Return the [X, Y] coordinate for the center point of the cell that contains the specified text.  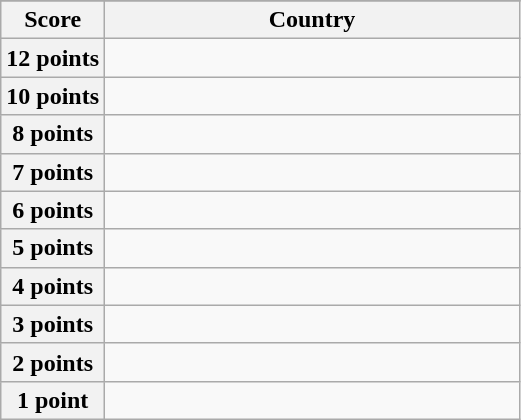
1 point [53, 400]
2 points [53, 362]
Score [53, 20]
Country [312, 20]
6 points [53, 210]
7 points [53, 172]
12 points [53, 58]
5 points [53, 248]
10 points [53, 96]
3 points [53, 324]
8 points [53, 134]
4 points [53, 286]
